Return the [X, Y] coordinate for the center point of the cell that contains the specified text.  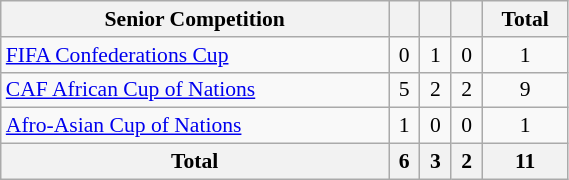
11 [525, 162]
5 [404, 90]
9 [525, 90]
3 [436, 162]
CAF African Cup of Nations [195, 90]
Senior Competition [195, 19]
Afro-Asian Cup of Nations [195, 126]
FIFA Confederations Cup [195, 55]
6 [404, 162]
